Extract the [X, Y] coordinate from the center of the cell holding the provided text.  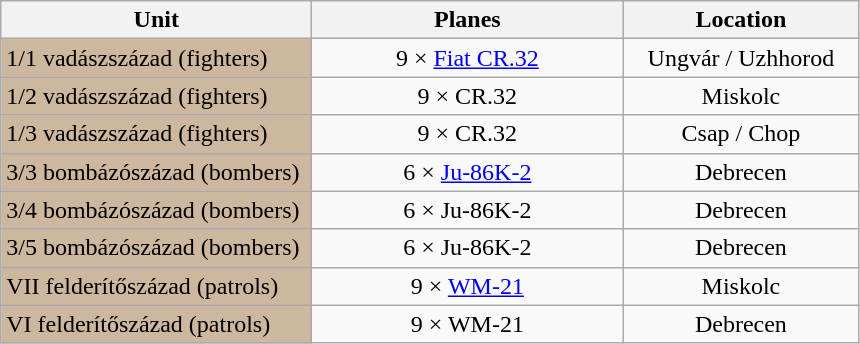
3/4 bombázószázad (bombers) [156, 210]
VI felderítőszázad (patrols) [156, 324]
9 × Fiat CR.32 [468, 58]
Planes [468, 20]
Csap / Chop [741, 134]
3/3 bombázószázad (bombers) [156, 172]
Location [741, 20]
Unit [156, 20]
VII felderítőszázad (patrols) [156, 286]
Ungvár / Uzhhorod [741, 58]
1/3 vadászszázad (fighters) [156, 134]
1/2 vadászszázad (fighters) [156, 96]
3/5 bombázószázad (bombers) [156, 248]
1/1 vadászszázad (fighters) [156, 58]
